Extract the (X, Y) coordinate from the center of the cell holding the provided text.  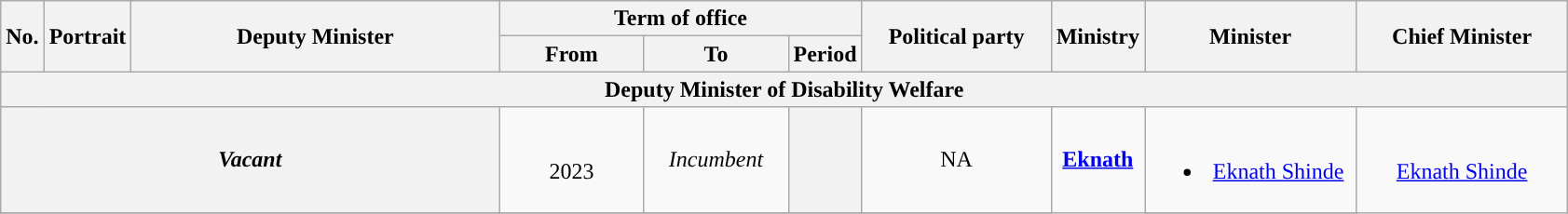
Ministry (1098, 36)
Minister (1250, 36)
NA (956, 160)
No. (22, 36)
2023 (572, 160)
Political party (956, 36)
Vacant (250, 160)
From (572, 54)
Incumbent (716, 160)
Eknath (1098, 160)
To (716, 54)
Deputy Minister (315, 36)
Term of office (680, 19)
Chief Minister (1463, 36)
Portrait (88, 36)
Period (825, 54)
Deputy Minister of Disability Welfare (784, 89)
